From the cell containing the given text, extract its center point as [x, y] coordinate. 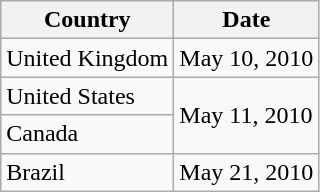
May 21, 2010 [246, 172]
May 10, 2010 [246, 58]
United Kingdom [88, 58]
Canada [88, 134]
United States [88, 96]
Country [88, 20]
Date [246, 20]
May 11, 2010 [246, 115]
Brazil [88, 172]
